Return (X, Y) of the center of cell containing provided text 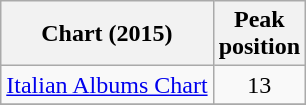
13 (259, 85)
Chart (2015) (107, 34)
Italian Albums Chart (107, 85)
Peakposition (259, 34)
